Return (X, Y) of the center of cell containing provided text 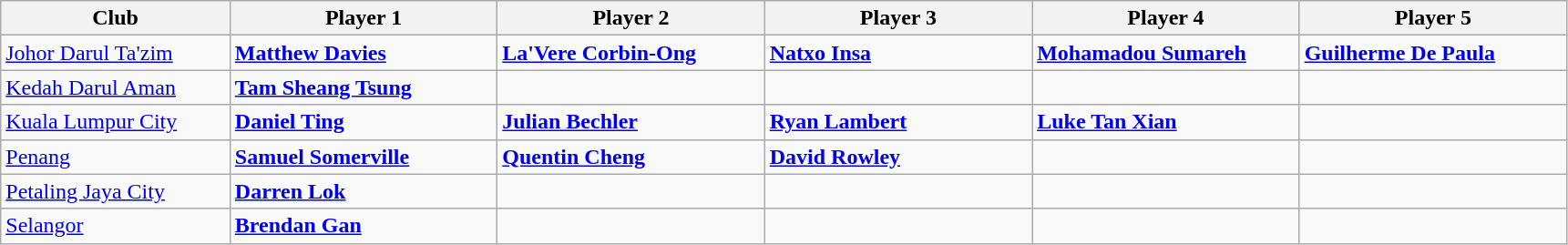
Selangor (116, 226)
Ryan Lambert (898, 122)
Player 4 (1166, 18)
Quentin Cheng (630, 157)
David Rowley (898, 157)
Brendan Gan (363, 226)
Player 2 (630, 18)
Matthew Davies (363, 53)
Julian Bechler (630, 122)
Darren Lok (363, 191)
La'Vere Corbin-Ong (630, 53)
Natxo Insa (898, 53)
Player 3 (898, 18)
Tam Sheang Tsung (363, 87)
Player 1 (363, 18)
Guilherme De Paula (1433, 53)
Club (116, 18)
Player 5 (1433, 18)
Daniel Ting (363, 122)
Petaling Jaya City (116, 191)
Luke Tan Xian (1166, 122)
Mohamadou Sumareh (1166, 53)
Kuala Lumpur City (116, 122)
Johor Darul Ta'zim (116, 53)
Samuel Somerville (363, 157)
Penang (116, 157)
Kedah Darul Aman (116, 87)
